Identify which cell holds the provided text, then report its (X, Y) central coordinate. 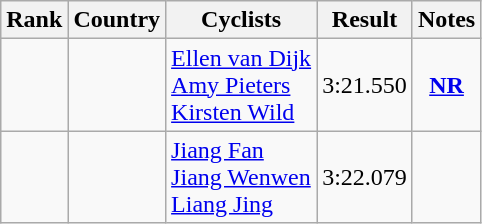
Cyclists (242, 20)
Country (117, 20)
NR (446, 85)
3:21.550 (365, 85)
Jiang FanJiang WenwenLiang Jing (242, 177)
Rank (34, 20)
Ellen van DijkAmy PietersKirsten Wild (242, 85)
Result (365, 20)
Notes (446, 20)
3:22.079 (365, 177)
